Return [x, y] of the center of cell containing provided text 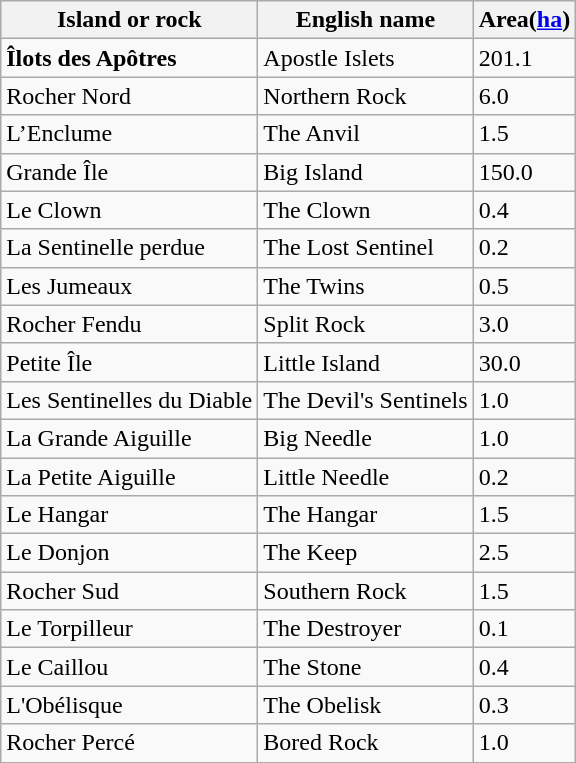
Le Torpilleur [130, 629]
The Obelisk [366, 705]
Rocher Nord [130, 96]
Petite Île [130, 362]
The Keep [366, 553]
Îlots des Apôtres [130, 58]
Le Donjon [130, 553]
Big Needle [366, 438]
The Anvil [366, 134]
Les Jumeaux [130, 286]
3.0 [524, 324]
Le Hangar [130, 515]
English name [366, 20]
Le Clown [130, 210]
The Hangar [366, 515]
L’Enclume [130, 134]
6.0 [524, 96]
Rocher Fendu [130, 324]
The Twins [366, 286]
L'Obélisque [130, 705]
La Grande Aiguille [130, 438]
Southern Rock [366, 591]
Apostle Islets [366, 58]
0.5 [524, 286]
Les Sentinelles du Diable [130, 400]
2.5 [524, 553]
0.3 [524, 705]
Grande Île [130, 172]
La Petite Aiguille [130, 477]
Island or rock [130, 20]
150.0 [524, 172]
Area(ha) [524, 20]
201.1 [524, 58]
Bored Rock [366, 743]
The Lost Sentinel [366, 248]
Little Needle [366, 477]
The Clown [366, 210]
Northern Rock [366, 96]
Big Island [366, 172]
30.0 [524, 362]
Le Caillou [130, 667]
0.1 [524, 629]
The Devil's Sentinels [366, 400]
The Stone [366, 667]
The Destroyer [366, 629]
Rocher Percé [130, 743]
La Sentinelle perdue [130, 248]
Little Island [366, 362]
Split Rock [366, 324]
Rocher Sud [130, 591]
